Provide the [x, y] coordinate of the cell's center where the given text is located.  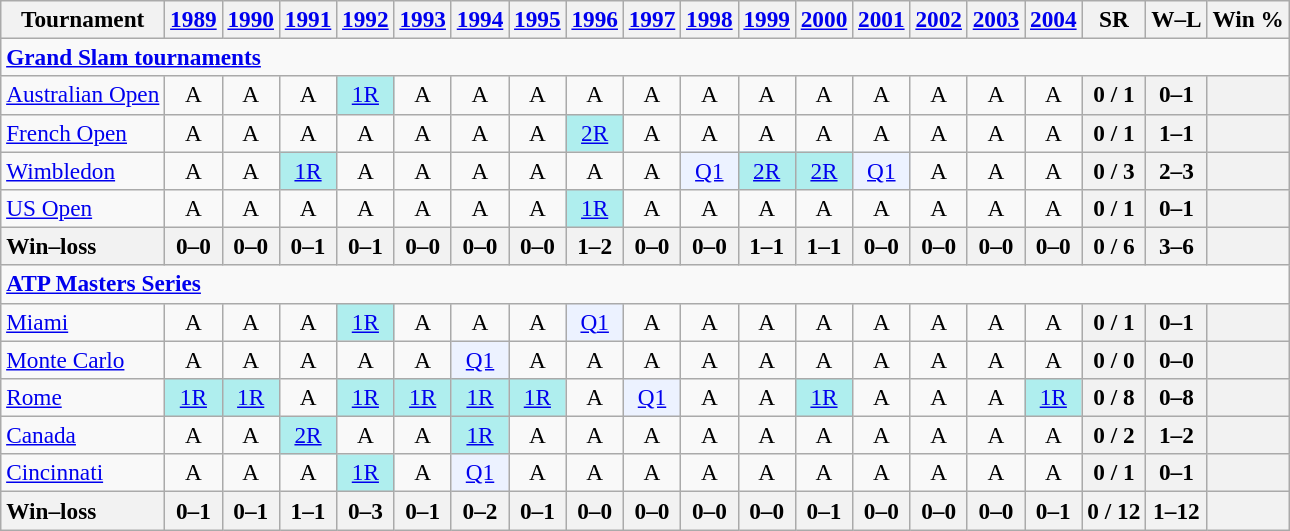
3–6 [1176, 246]
1994 [480, 19]
1989 [194, 19]
Grand Slam tournaments [645, 57]
Cincinnati [83, 473]
0 / 8 [1114, 397]
0–2 [480, 510]
1996 [594, 19]
Miami [83, 322]
2003 [996, 19]
US Open [83, 208]
2000 [824, 19]
1998 [710, 19]
0–3 [366, 510]
Monte Carlo [83, 359]
Canada [83, 435]
Rome [83, 397]
1–12 [1176, 510]
1993 [422, 19]
0 / 3 [1114, 170]
French Open [83, 133]
2–3 [1176, 170]
Australian Open [83, 95]
1995 [538, 19]
0 / 2 [1114, 435]
1999 [766, 19]
0–8 [1176, 397]
Wimbledon [83, 170]
1990 [250, 19]
ATP Masters Series [645, 284]
1997 [652, 19]
Win % [1248, 19]
W–L [1176, 19]
2002 [938, 19]
0 / 0 [1114, 359]
Tournament [83, 19]
0 / 12 [1114, 510]
0 / 6 [1114, 246]
SR [1114, 19]
1991 [308, 19]
2001 [882, 19]
1992 [366, 19]
2004 [1054, 19]
